For the text-containing cell, return its midpoint in [X, Y] coordinate format. 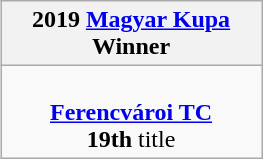
2019 Magyar KupaWinner [130, 34]
Ferencvároi TC19th title [130, 112]
